Pinpoint the cell where the given text exists, returning its [X, Y] midpoint coordinate. 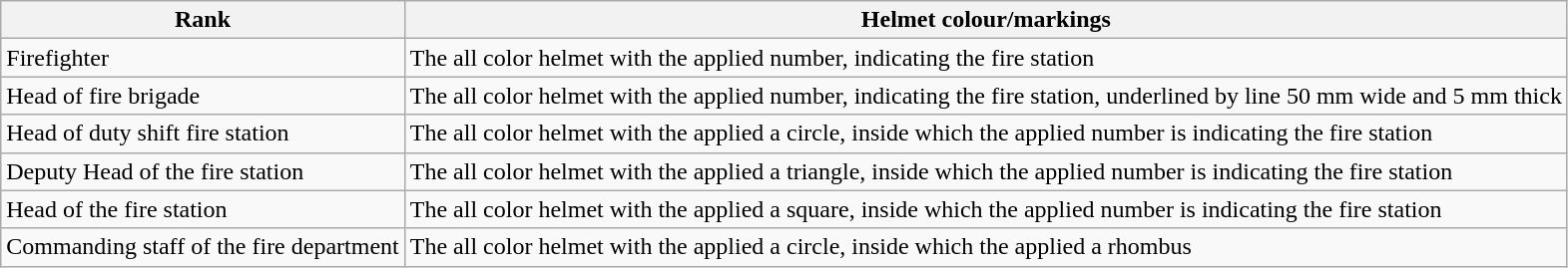
Head of fire brigade [204, 96]
Head of duty shift fire station [204, 134]
Helmet colour/markings [986, 20]
The all color helmet with the applied number, indicating the fire station, underlined by line 50 mm wide and 5 mm thick [986, 96]
Commanding staff of the fire department [204, 247]
The all color helmet with the applied number, indicating the fire station [986, 58]
The all color helmet with the applied a square, inside which the applied number is indicating the fire station [986, 209]
Firefighter [204, 58]
Rank [204, 20]
Deputy Head of the fire station [204, 171]
Head of the fire station [204, 209]
The all color helmet with the applied a circle, inside which the applied a rhombus [986, 247]
The all color helmet with the applied a circle, inside which the applied number is indicating the fire station [986, 134]
The all color helmet with the applied a triangle, inside which the applied number is indicating the fire station [986, 171]
